Pinpoint the cell where the given text exists, returning its [X, Y] midpoint coordinate. 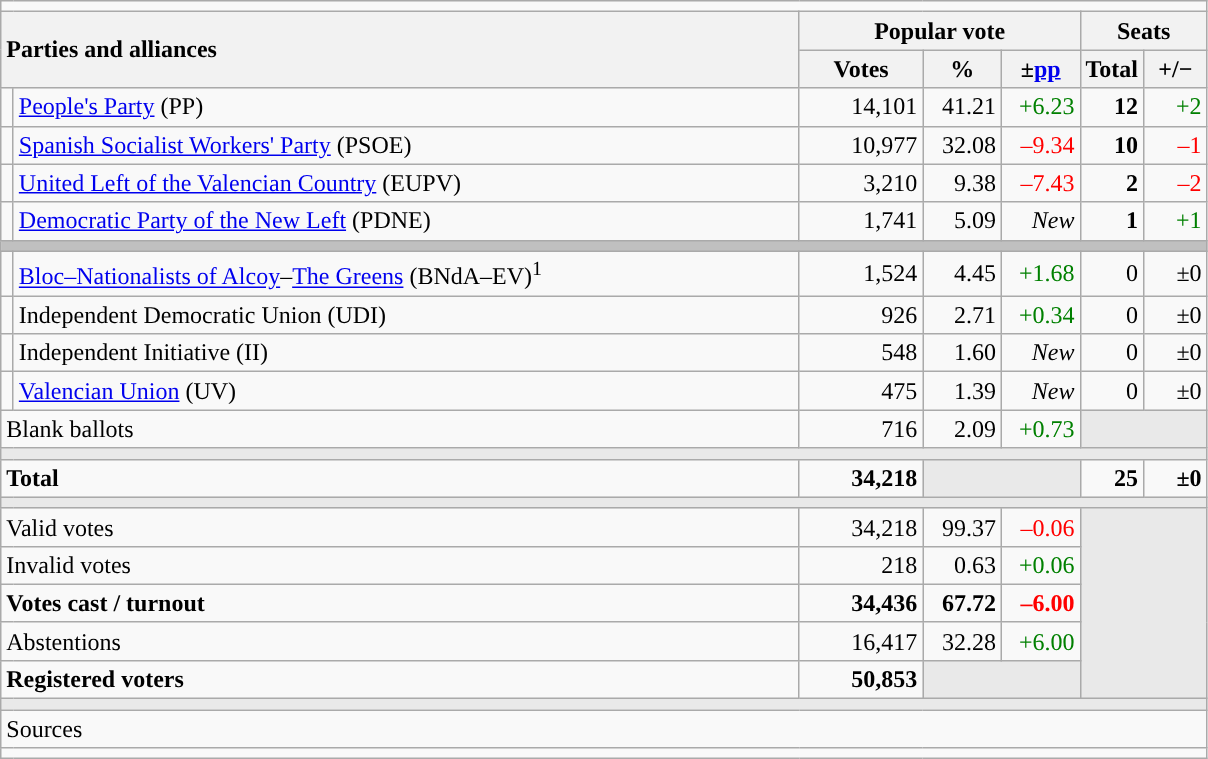
99.37 [962, 527]
218 [861, 565]
2 [1112, 183]
50,853 [861, 679]
Bloc–Nationalists of Alcoy–The Greens (BNdA–EV)1 [406, 274]
Invalid votes [400, 565]
12 [1112, 107]
34,436 [861, 603]
% [962, 69]
People's Party (PP) [406, 107]
1.39 [962, 391]
–2 [1176, 183]
–6.00 [1040, 603]
9.38 [962, 183]
25 [1112, 478]
–7.43 [1040, 183]
–0.06 [1040, 527]
Popular vote [940, 31]
3,210 [861, 183]
926 [861, 315]
10 [1112, 145]
Blank ballots [400, 429]
+0.34 [1040, 315]
716 [861, 429]
+1.68 [1040, 274]
–9.34 [1040, 145]
–1 [1176, 145]
Sources [604, 729]
41.21 [962, 107]
0.63 [962, 565]
Democratic Party of the New Left (PDNE) [406, 221]
32.08 [962, 145]
+6.23 [1040, 107]
67.72 [962, 603]
2.09 [962, 429]
4.45 [962, 274]
Spanish Socialist Workers' Party (PSOE) [406, 145]
5.09 [962, 221]
1,524 [861, 274]
+6.00 [1040, 641]
+0.06 [1040, 565]
+0.73 [1040, 429]
1.60 [962, 353]
+/− [1176, 69]
+1 [1176, 221]
+2 [1176, 107]
Registered voters [400, 679]
Seats [1144, 31]
United Left of the Valencian Country (EUPV) [406, 183]
Votes [861, 69]
32.28 [962, 641]
16,417 [861, 641]
1,741 [861, 221]
Votes cast / turnout [400, 603]
±pp [1040, 69]
10,977 [861, 145]
Valid votes [400, 527]
Valencian Union (UV) [406, 391]
Independent Democratic Union (UDI) [406, 315]
548 [861, 353]
475 [861, 391]
Independent Initiative (II) [406, 353]
Parties and alliances [400, 50]
14,101 [861, 107]
Abstentions [400, 641]
1 [1112, 221]
2.71 [962, 315]
